Output the [x, y] coordinate of the center of the cell containing the given text.  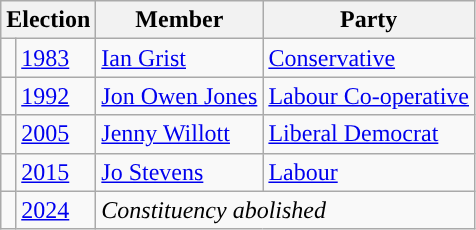
Conservative [369, 58]
Jo Stevens [180, 172]
Member [180, 20]
2015 [56, 172]
Labour Co-operative [369, 96]
2024 [56, 210]
Constituency abolished [286, 210]
Jon Owen Jones [180, 96]
Jenny Willott [180, 134]
Ian Grist [180, 58]
1992 [56, 96]
1983 [56, 58]
2005 [56, 134]
Labour [369, 172]
Liberal Democrat [369, 134]
Party [369, 20]
Election [48, 20]
